Capture the cell that displays the provided text and extract its (x, y) central coordinate. 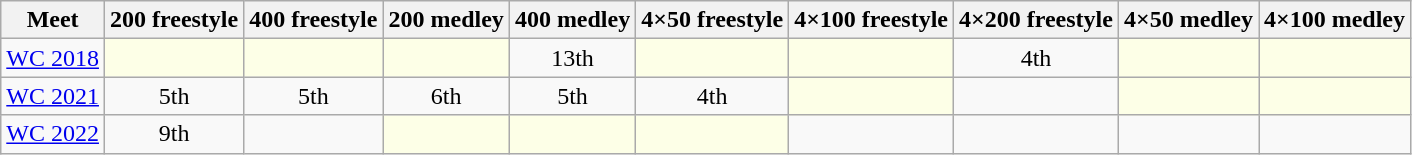
13th (572, 58)
200 medley (446, 20)
400 freestyle (314, 20)
WC 2022 (53, 134)
4×50 freestyle (712, 20)
6th (446, 96)
400 medley (572, 20)
4×200 freestyle (1036, 20)
Meet (53, 20)
WC 2018 (53, 58)
4×50 medley (1188, 20)
4×100 freestyle (872, 20)
9th (174, 134)
WC 2021 (53, 96)
4×100 medley (1334, 20)
200 freestyle (174, 20)
